Capture the cell that displays the provided text and extract its (X, Y) central coordinate. 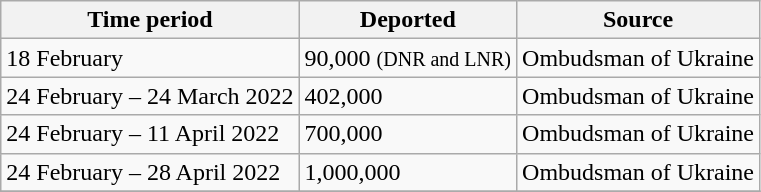
1,000,000 (408, 172)
402,000 (408, 96)
24 February – 28 April 2022 (150, 172)
700,000 (408, 134)
Deported (408, 20)
18 February (150, 58)
24 February – 11 April 2022 (150, 134)
90,000 (DNR and LNR) (408, 58)
24 February – 24 March 2022 (150, 96)
Time period (150, 20)
Source (638, 20)
